Output the (x, y) coordinate of the center of the cell containing the given text.  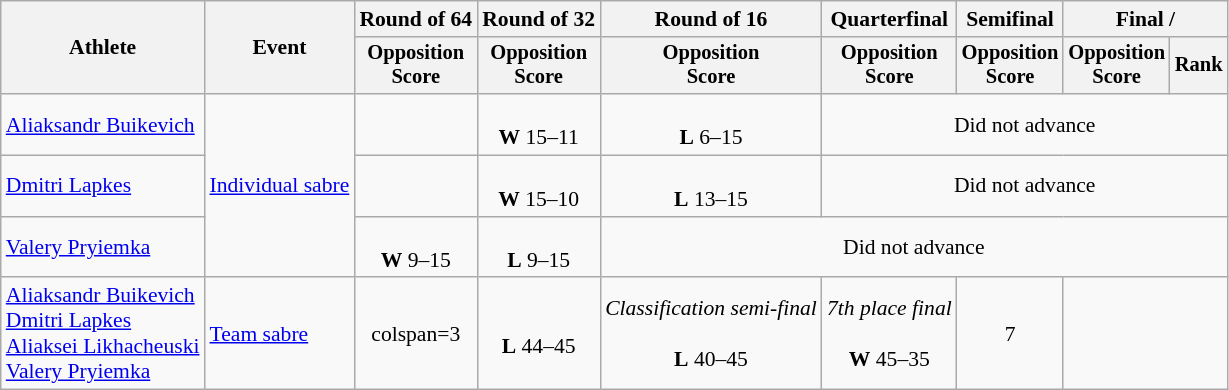
Dmitri Lapkes (103, 186)
Classification semi-final L 40–45 (711, 334)
7 (1010, 334)
Quarterfinal (890, 19)
L 9–15 (538, 248)
Athlete (103, 48)
Aliaksandr BuikevichDmitri LapkesAliaksei LikhacheuskiValery Pryiemka (103, 334)
W 9–15 (416, 248)
Aliaksandr Buikevich (103, 124)
L 6–15 (711, 124)
Valery Pryiemka (103, 248)
Semifinal (1010, 19)
L 44–45 (538, 334)
Individual sabre (280, 186)
L 13–15 (711, 186)
colspan=3 (416, 334)
Round of 32 (538, 19)
7th place final W 45–35 (890, 334)
Team sabre (280, 334)
Round of 16 (711, 19)
Event (280, 48)
W 15–11 (538, 124)
Round of 64 (416, 19)
Final / (1145, 19)
Rank (1199, 66)
W 15–10 (538, 186)
